Return the [X, Y] coordinate for the center point of the cell that contains the specified text.  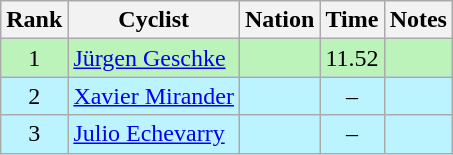
11.52 [352, 58]
Jürgen Geschke [154, 58]
Time [352, 20]
Notes [418, 20]
Cyclist [154, 20]
Rank [34, 20]
Julio Echevarry [154, 134]
2 [34, 96]
Xavier Mirander [154, 96]
1 [34, 58]
Nation [280, 20]
3 [34, 134]
